From the cell containing the given text, extract its center point as (X, Y) coordinate. 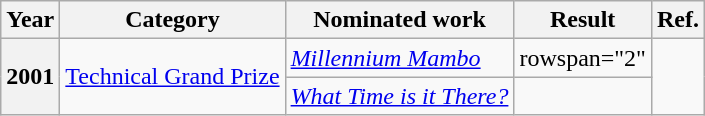
Technical Grand Prize (172, 77)
2001 (30, 77)
Category (172, 20)
Millennium Mambo (400, 58)
What Time is it There? (400, 96)
Year (30, 20)
Ref. (678, 20)
rowspan="2" (583, 58)
Nominated work (400, 20)
Result (583, 20)
